Extract the (x, y) coordinate from the center of the cell holding the provided text.  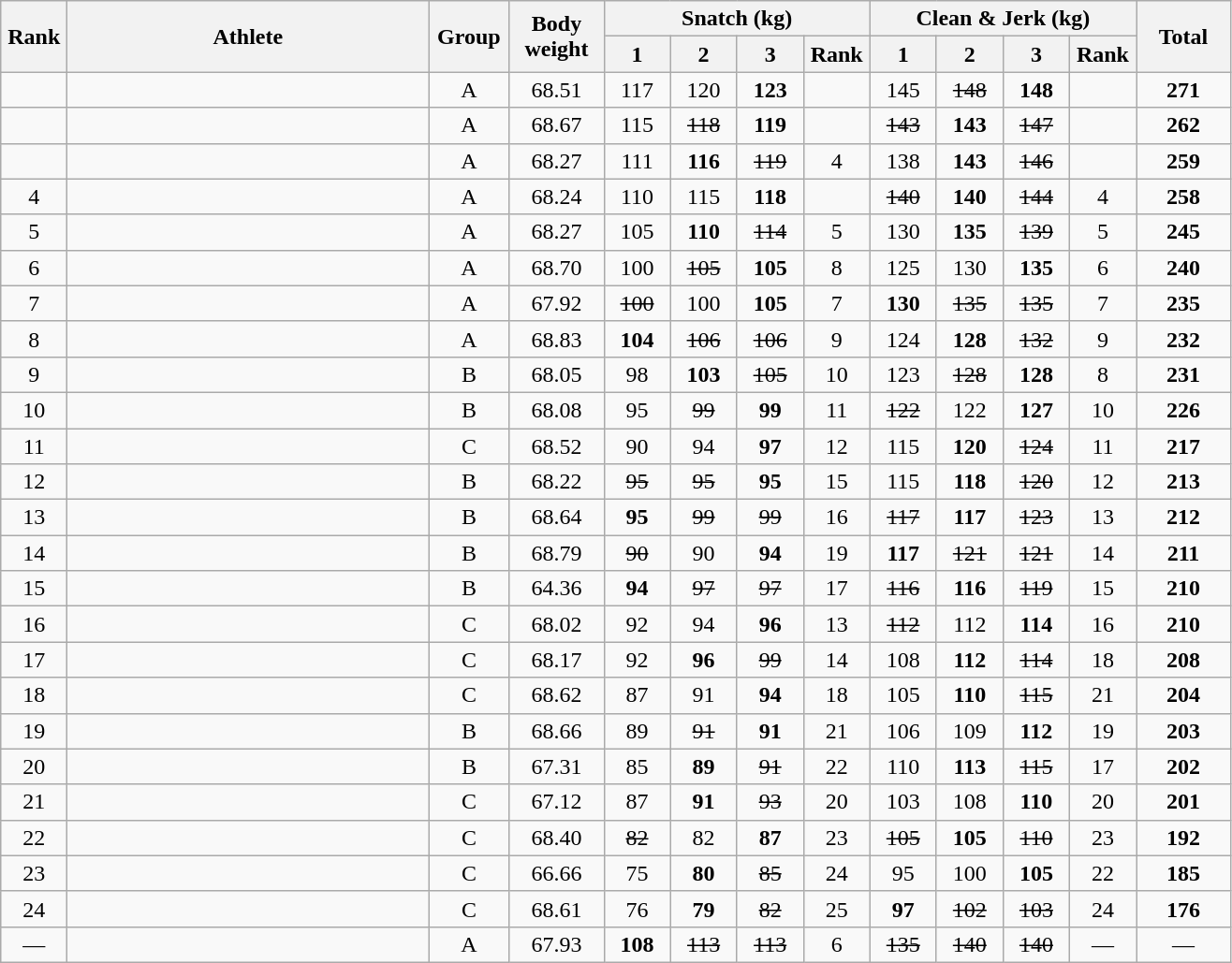
144 (1035, 197)
147 (1035, 125)
68.02 (556, 624)
68.05 (556, 374)
185 (1183, 873)
203 (1183, 731)
68.67 (556, 125)
68.24 (556, 197)
98 (637, 374)
262 (1183, 125)
202 (1183, 766)
132 (1035, 339)
68.62 (556, 695)
127 (1035, 410)
111 (637, 161)
192 (1183, 838)
271 (1183, 90)
76 (637, 909)
Body weight (556, 36)
258 (1183, 197)
125 (902, 268)
68.61 (556, 909)
211 (1183, 553)
68.66 (556, 731)
64.36 (556, 589)
231 (1183, 374)
208 (1183, 660)
68.64 (556, 518)
213 (1183, 482)
75 (637, 873)
226 (1183, 410)
Athlete (248, 36)
67.12 (556, 802)
145 (902, 90)
68.83 (556, 339)
68.17 (556, 660)
66.66 (556, 873)
68.52 (556, 446)
204 (1183, 695)
Clean & Jerk (kg) (1003, 19)
235 (1183, 303)
201 (1183, 802)
139 (1035, 232)
93 (770, 802)
67.31 (556, 766)
176 (1183, 909)
25 (837, 909)
245 (1183, 232)
138 (902, 161)
68.08 (556, 410)
68.40 (556, 838)
68.51 (556, 90)
80 (704, 873)
104 (637, 339)
146 (1035, 161)
68.22 (556, 482)
212 (1183, 518)
68.79 (556, 553)
Group (469, 36)
102 (970, 909)
79 (704, 909)
Total (1183, 36)
67.92 (556, 303)
Snatch (kg) (737, 19)
67.93 (556, 944)
68.70 (556, 268)
109 (970, 731)
232 (1183, 339)
240 (1183, 268)
217 (1183, 446)
259 (1183, 161)
